Scan for the cell matching the given text and deliver its [X, Y] coordinate at center. 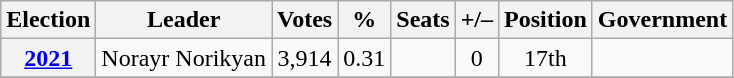
0 [476, 58]
Leader [184, 20]
Norayr Norikyan [184, 58]
3,914 [305, 58]
Seats [423, 20]
17th [546, 58]
Election [48, 20]
Position [546, 20]
0.31 [364, 58]
% [364, 20]
Government [662, 20]
2021 [48, 58]
Votes [305, 20]
+/– [476, 20]
